Output the [X, Y] coordinate of the center of the cell containing the given text.  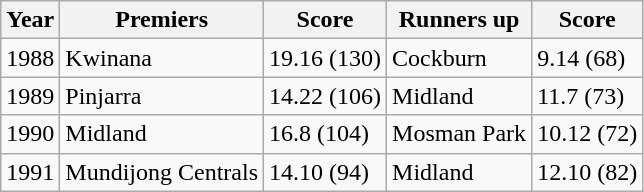
9.14 (68) [588, 58]
16.8 (104) [326, 134]
Pinjarra [162, 96]
10.12 (72) [588, 134]
1988 [30, 58]
Kwinana [162, 58]
Cockburn [460, 58]
Year [30, 20]
11.7 (73) [588, 96]
19.16 (130) [326, 58]
1991 [30, 172]
Premiers [162, 20]
Runners up [460, 20]
12.10 (82) [588, 172]
Mundijong Centrals [162, 172]
1990 [30, 134]
Mosman Park [460, 134]
14.22 (106) [326, 96]
14.10 (94) [326, 172]
1989 [30, 96]
